Extract the [x, y] coordinate from the center of the cell holding the provided text.  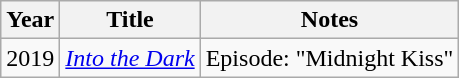
Into the Dark [130, 58]
Title [130, 20]
Year [30, 20]
Episode: "Midnight Kiss" [330, 58]
Notes [330, 20]
2019 [30, 58]
